For the text-containing cell, return its midpoint in (X, Y) coordinate format. 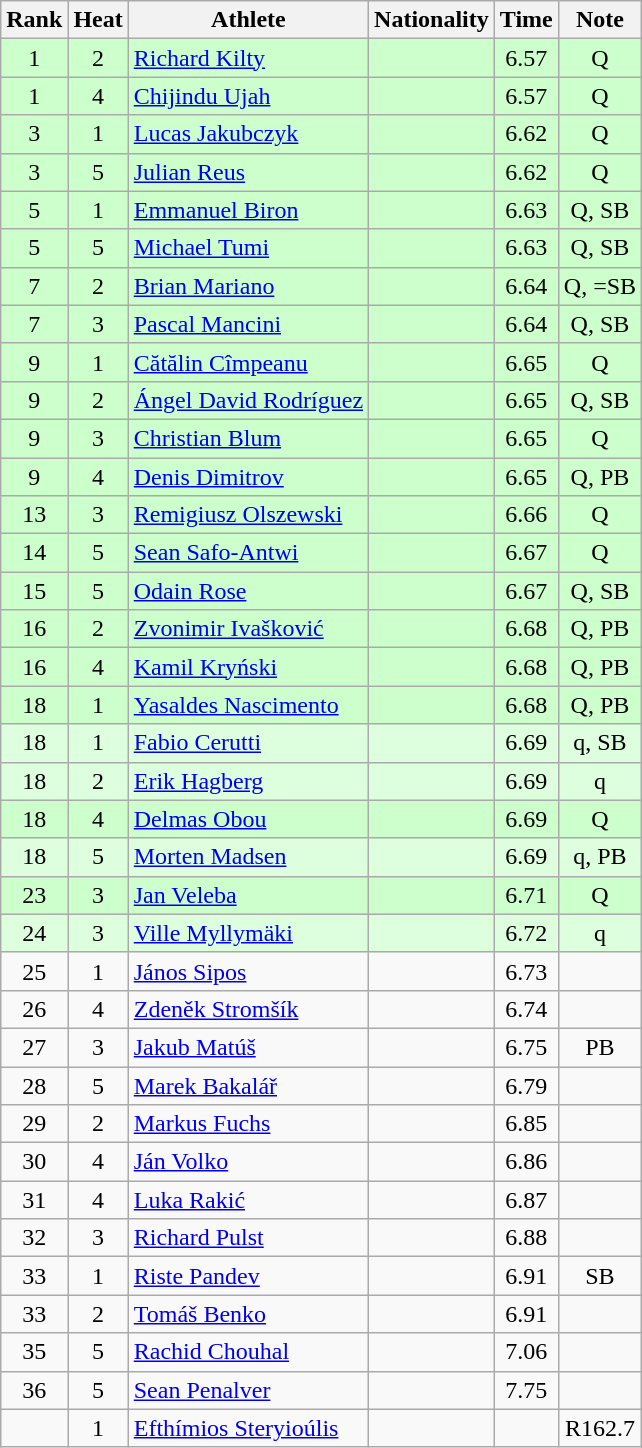
Erik Hagberg (248, 781)
Tomáš Benko (248, 1314)
Sean Safo-Antwi (248, 553)
6.87 (526, 1200)
13 (34, 515)
Kamil Kryński (248, 667)
Efthímios Steryioúlis (248, 1428)
6.72 (526, 933)
Rank (34, 20)
Odain Rose (248, 591)
Note (600, 20)
6.86 (526, 1162)
25 (34, 971)
Sean Penalver (248, 1390)
Remigiusz Olszewski (248, 515)
Fabio Cerutti (248, 743)
Jakub Matúš (248, 1047)
6.79 (526, 1085)
Julian Reus (248, 172)
32 (34, 1238)
Christian Blum (248, 438)
Markus Fuchs (248, 1124)
Pascal Mancini (248, 324)
Brian Mariano (248, 286)
35 (34, 1352)
Emmanuel Biron (248, 210)
Nationality (432, 20)
6.73 (526, 971)
7.06 (526, 1352)
Jan Veleba (248, 895)
6.71 (526, 895)
Richard Pulst (248, 1238)
q, SB (600, 743)
Chijindu Ujah (248, 96)
Morten Madsen (248, 857)
Marek Bakalář (248, 1085)
24 (34, 933)
Michael Tumi (248, 248)
Ján Volko (248, 1162)
Rachid Chouhal (248, 1352)
Denis Dimitrov (248, 477)
Heat (98, 20)
Athlete (248, 20)
26 (34, 1009)
Yasaldes Nascimento (248, 705)
R162.7 (600, 1428)
Zdeněk Stromšík (248, 1009)
PB (600, 1047)
Ángel David Rodríguez (248, 400)
Lucas Jakubczyk (248, 134)
q, PB (600, 857)
Richard Kilty (248, 58)
János Sipos (248, 971)
15 (34, 591)
29 (34, 1124)
Zvonimir Ivašković (248, 629)
6.75 (526, 1047)
36 (34, 1390)
6.85 (526, 1124)
7.75 (526, 1390)
Ville Myllymäki (248, 933)
28 (34, 1085)
Q, =SB (600, 286)
30 (34, 1162)
Time (526, 20)
Delmas Obou (248, 819)
Cătălin Cîmpeanu (248, 362)
6.66 (526, 515)
Riste Pandev (248, 1276)
6.88 (526, 1238)
14 (34, 553)
31 (34, 1200)
6.74 (526, 1009)
Luka Rakić (248, 1200)
SB (600, 1276)
23 (34, 895)
27 (34, 1047)
